Search for the cell housing the specified text and yield its [x, y] center coordinate. 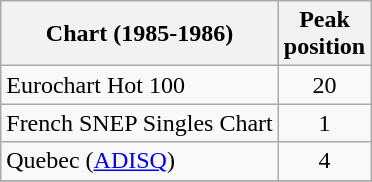
20 [324, 85]
4 [324, 161]
1 [324, 123]
Quebec (ADISQ) [140, 161]
Chart (1985-1986) [140, 34]
French SNEP Singles Chart [140, 123]
Eurochart Hot 100 [140, 85]
Peakposition [324, 34]
